Identify which cell holds the provided text, then report its [X, Y] central coordinate. 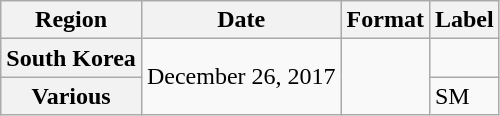
SM [464, 96]
Date [241, 20]
December 26, 2017 [241, 77]
Region [72, 20]
Various [72, 96]
South Korea [72, 58]
Format [385, 20]
Label [464, 20]
